Identify which cell holds the provided text, then report its [x, y] central coordinate. 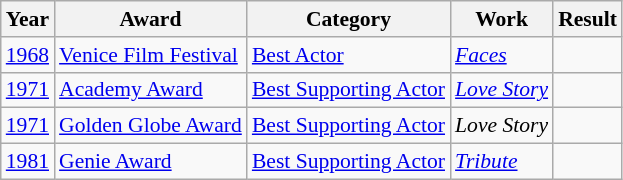
1981 [28, 162]
Academy Award [150, 90]
Best Actor [348, 55]
Category [348, 19]
Venice Film Festival [150, 55]
Tribute [502, 162]
Golden Globe Award [150, 126]
Award [150, 19]
Year [28, 19]
Faces [502, 55]
Result [588, 19]
Genie Award [150, 162]
Work [502, 19]
1968 [28, 55]
